For the text-containing cell, return its midpoint in [x, y] coordinate format. 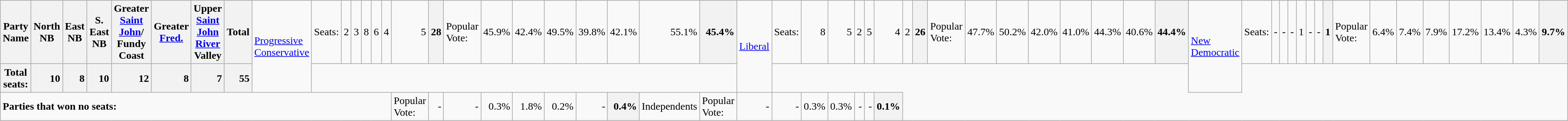
41.0% [1076, 32]
Party Name [16, 32]
Liberal [754, 46]
40.6% [1139, 32]
49.5% [560, 32]
26 [920, 32]
Total [238, 32]
3 [357, 32]
17.2% [1465, 32]
GreaterSaint John/Fundy Coast [131, 32]
1.8% [528, 106]
EastNB [75, 32]
0.2% [560, 106]
Total seats: [16, 78]
44.4% [1172, 32]
42.1% [624, 32]
NewDemocratic [1215, 46]
6.4% [1384, 32]
NorthNB [47, 32]
55 [238, 78]
Independents [670, 106]
Parties that won no seats: [196, 106]
28 [436, 32]
7 [208, 78]
13.4% [1497, 32]
7.9% [1437, 32]
S. EastNB [99, 32]
GreaterFred. [171, 32]
45.4% [718, 32]
47.7% [981, 32]
UpperSaint John RiverValley [208, 32]
42.4% [528, 32]
55.1% [670, 32]
44.3% [1108, 32]
7.4% [1410, 32]
42.0% [1044, 32]
39.8% [592, 32]
50.2% [1012, 32]
0.1% [888, 106]
12 [131, 78]
0.4% [624, 106]
ProgressiveConservative [282, 46]
9.7% [1554, 32]
6 [376, 32]
45.9% [497, 32]
4.3% [1526, 32]
